Detect which cell encompasses the target text, then output its [x, y] center coordinate. 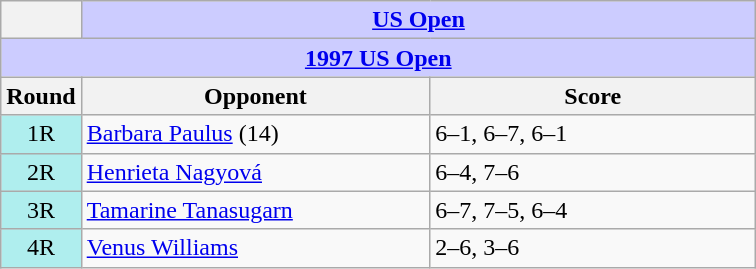
Venus Williams [256, 248]
6–7, 7–5, 6–4 [593, 210]
4R [41, 248]
Tamarine Tanasugarn [256, 210]
2R [41, 172]
6–1, 6–7, 6–1 [593, 134]
1R [41, 134]
Score [593, 96]
Barbara Paulus (14) [256, 134]
Henrieta Nagyová [256, 172]
Opponent [256, 96]
US Open [418, 20]
1997 US Open [378, 58]
Round [41, 96]
6–4, 7–6 [593, 172]
3R [41, 210]
2–6, 3–6 [593, 248]
